Search for the cell housing the specified text and yield its [X, Y] center coordinate. 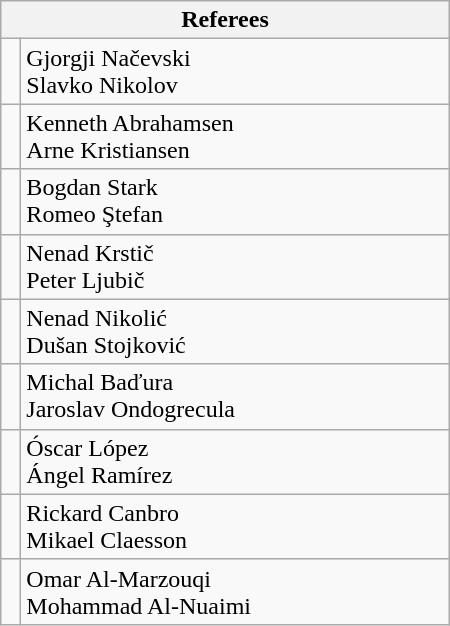
Gjorgji NačevskiSlavko Nikolov [235, 72]
Bogdan StarkRomeo Ştefan [235, 202]
Kenneth AbrahamsenArne Kristiansen [235, 136]
Omar Al-MarzouqiMohammad Al-Nuaimi [235, 592]
Nenad KrstičPeter Ljubič [235, 266]
Rickard CanbroMikael Claesson [235, 526]
Óscar LópezÁngel Ramírez [235, 462]
Michal BaďuraJaroslav Ondogrecula [235, 396]
Nenad NikolićDušan Stojković [235, 332]
Referees [225, 20]
